Scan for the cell matching the given text and deliver its [X, Y] coordinate at center. 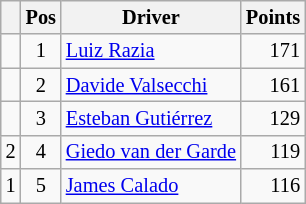
129 [273, 118]
5 [41, 186]
James Calado [151, 186]
Driver [151, 17]
Points [273, 17]
3 [41, 118]
Esteban Gutiérrez [151, 118]
116 [273, 186]
Pos [41, 17]
161 [273, 85]
4 [41, 152]
119 [273, 152]
171 [273, 51]
Luiz Razia [151, 51]
Giedo van der Garde [151, 152]
Davide Valsecchi [151, 85]
